From the cell containing the given text, extract its center point as [X, Y] coordinate. 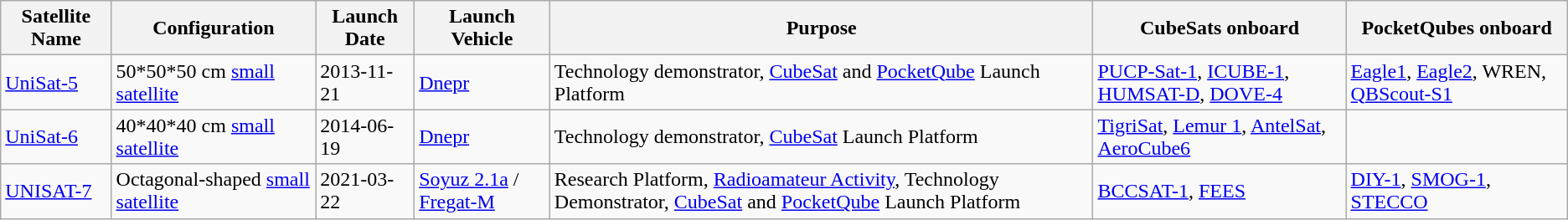
2014-06-19 [365, 137]
UniSat-5 [56, 82]
2013-11-21 [365, 82]
UniSat-6 [56, 137]
PUCP-Sat-1, ICUBE-1, HUMSAT-D, DOVE-4 [1220, 82]
BCCSAT-1, FEES [1220, 191]
2021-03-22 [365, 191]
Soyuz 2.1a / Fregat-M [482, 191]
Technology demonstrator, CubeSat Launch Platform [821, 137]
Octagonal-shaped small satellite [214, 191]
Technology demonstrator, CubeSat and PocketQube Launch Platform [821, 82]
DIY-1, SMOG-1, STECCO [1457, 191]
CubeSats onboard [1220, 28]
Launch Date [365, 28]
TigriSat, Lemur 1, AntelSat, AeroCube6 [1220, 137]
Research Platform, Radioamateur Activity, Technology Demonstrator, CubeSat and PocketQube Launch Platform [821, 191]
Eagle1, Eagle2, WREN, QBScout-S1 [1457, 82]
Configuration [214, 28]
PocketQubes onboard [1457, 28]
40*40*40 cm small satellite [214, 137]
Launch Vehicle [482, 28]
Purpose [821, 28]
UNISAT-7 [56, 191]
Satellite Name [56, 28]
50*50*50 cm small satellite [214, 82]
